Detect which cell encompasses the target text, then output its [x, y] center coordinate. 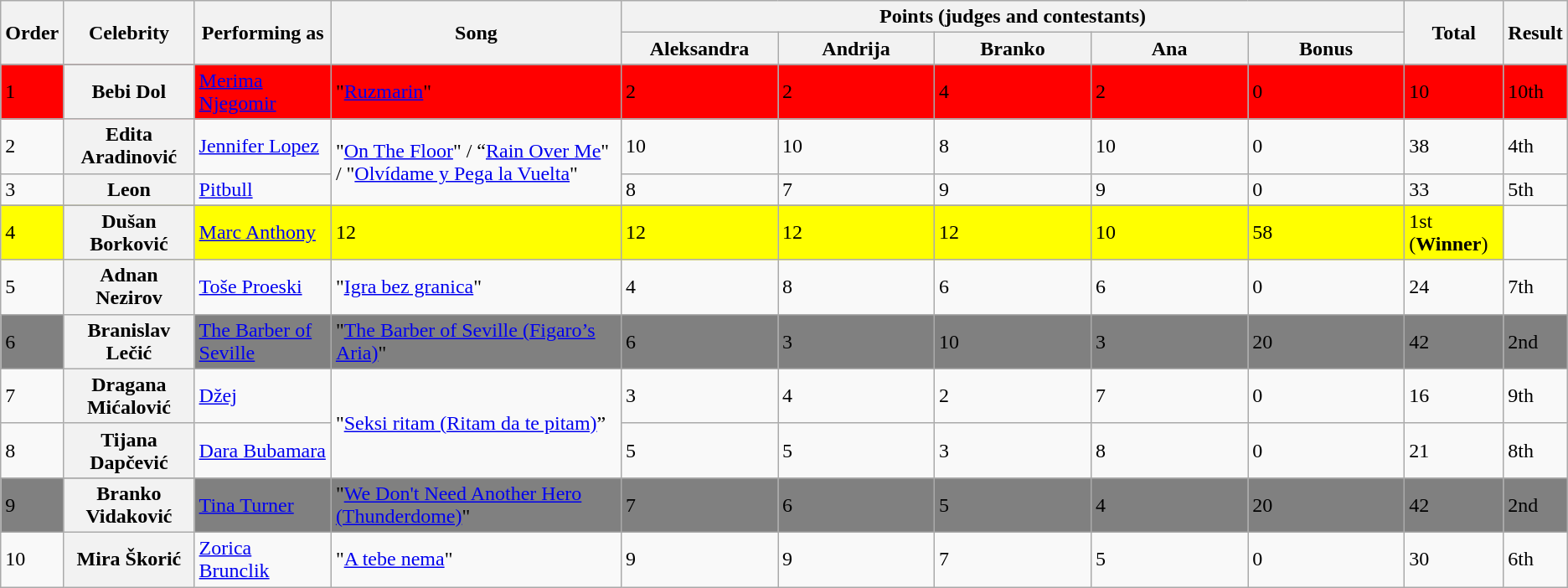
Džej [263, 395]
"The Barber of Seville (Figaro’s Aria)" [476, 342]
Merima Njegomir [263, 92]
Branislav Lečić [129, 342]
Pitbull [263, 189]
21 [1454, 451]
Zorica Brunclik [263, 560]
Tijana Dapčević [129, 451]
Dara Bubamara [263, 451]
Result [1535, 33]
7th [1535, 286]
Song [476, 33]
1 [32, 92]
33 [1454, 189]
"Seksi ritam (Ritam da te pitam)” [476, 423]
5th [1535, 189]
4th [1535, 146]
Branko [1014, 49]
Mira Škorić [129, 560]
Branko Vidaković [129, 504]
Bonus [1327, 49]
Total [1454, 33]
Dragana Mićalović [129, 395]
Bebi Dol [129, 92]
"A tebe nema" [476, 560]
Jennifer Lopez [263, 146]
Leon [129, 189]
Tina Turner [263, 504]
Dušan Borković [129, 233]
"Ruzmarin" [476, 92]
10th [1535, 92]
Marc Anthony [263, 233]
Aleksandra [699, 49]
Andrija [856, 49]
Points (judges and contestants) [1012, 17]
Order [32, 33]
38 [1454, 146]
Edita Aradinović [129, 146]
Ana [1169, 49]
Celebrity [129, 33]
58 [1327, 233]
"Igra bez granica" [476, 286]
30 [1454, 560]
Adnan Nezirov [129, 286]
1st (Winner) [1454, 233]
9th [1535, 395]
24 [1454, 286]
"We Don't Need Another Hero (Thunderdome)" [476, 504]
The Barber of Seville [263, 342]
Toše Proeski [263, 286]
Performing as [263, 33]
"On The Floor" / “Rain Over Me" / "Olvídame y Pega la Vuelta" [476, 162]
6th [1535, 560]
16 [1454, 395]
8th [1535, 451]
